Identify which cell holds the provided text, then report its (x, y) central coordinate. 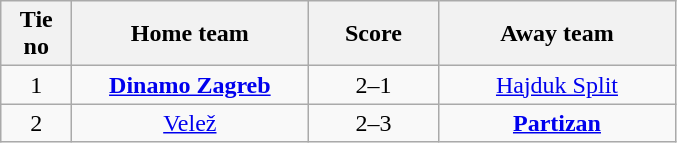
Home team (190, 34)
Score (374, 34)
2–1 (374, 85)
Hajduk Split (557, 85)
Velež (190, 123)
2–3 (374, 123)
2 (36, 123)
Away team (557, 34)
Tie no (36, 34)
1 (36, 85)
Partizan (557, 123)
Dinamo Zagreb (190, 85)
